Identify which cell holds the provided text, then report its (x, y) central coordinate. 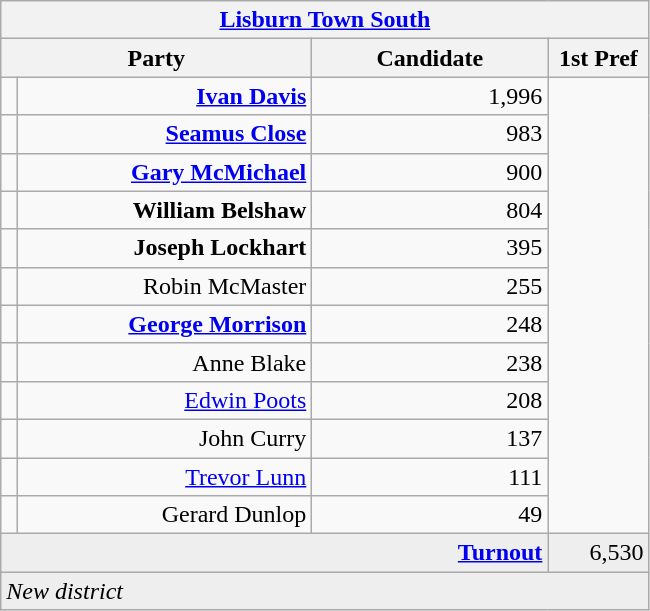
New district (325, 591)
1,996 (430, 96)
Trevor Lunn (165, 477)
Edwin Poots (165, 400)
Party (156, 58)
John Curry (165, 438)
Candidate (430, 58)
Seamus Close (165, 134)
900 (430, 172)
1st Pref (598, 58)
William Belshaw (165, 210)
248 (430, 324)
Anne Blake (165, 362)
137 (430, 438)
Turnout (274, 553)
Ivan Davis (165, 96)
208 (430, 400)
238 (430, 362)
Joseph Lockhart (165, 248)
395 (430, 248)
983 (430, 134)
Gary McMichael (165, 172)
49 (430, 515)
255 (430, 286)
George Morrison (165, 324)
Lisburn Town South (325, 20)
Gerard Dunlop (165, 515)
6,530 (598, 553)
804 (430, 210)
111 (430, 477)
Robin McMaster (165, 286)
